Return (x, y) of the center of cell containing provided text 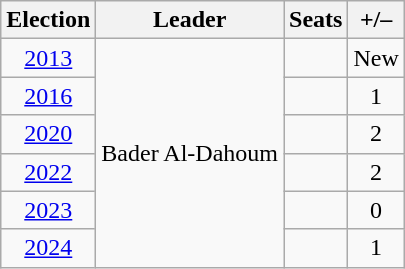
+/– (376, 20)
0 (376, 210)
2013 (48, 58)
2016 (48, 96)
2024 (48, 248)
Bader Al-Dahoum (190, 153)
Leader (190, 20)
2023 (48, 210)
Seats (316, 20)
New (376, 58)
Election (48, 20)
2020 (48, 134)
2022 (48, 172)
